Determine the [x, y] coordinate at the center of the cell enclosing the given text.  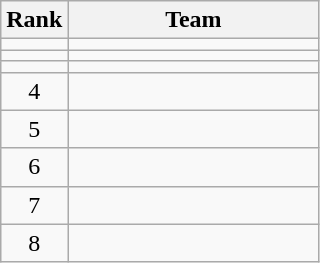
Team [194, 20]
Rank [34, 20]
7 [34, 205]
5 [34, 129]
8 [34, 243]
4 [34, 91]
6 [34, 167]
